Locate the cell with the specified text and output its [x, y] center coordinate. 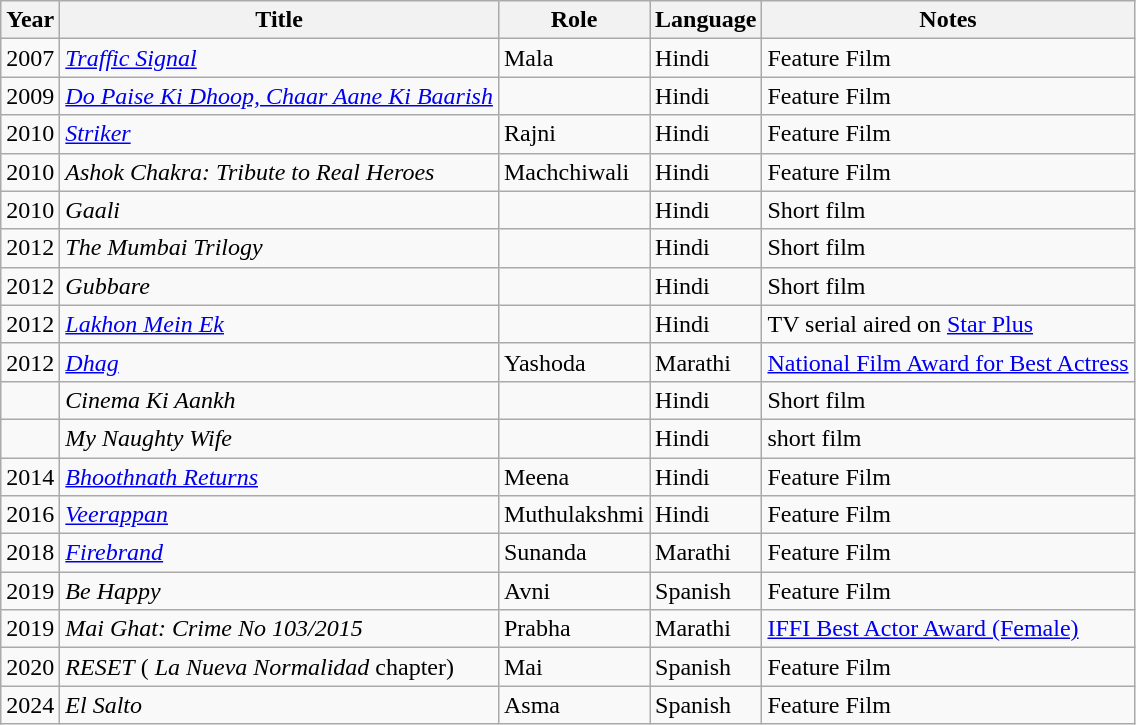
Year [30, 20]
Notes [948, 20]
Lakhon Mein Ek [280, 324]
Gaali [280, 210]
Do Paise Ki Dhoop, Chaar Aane Ki Baarish [280, 96]
2009 [30, 96]
Rajni [574, 134]
2007 [30, 58]
Ashok Chakra: Tribute to Real Heroes [280, 172]
Striker [280, 134]
2024 [30, 705]
Veerappan [280, 515]
Role [574, 20]
Muthulakshmi [574, 515]
2016 [30, 515]
My Naughty Wife [280, 438]
Gubbare [280, 286]
El Salto [280, 705]
RESET ( La Nueva Normalidad chapter) [280, 667]
The Mumbai Trilogy [280, 248]
Avni [574, 591]
Cinema Ki Aankh [280, 400]
Sunanda [574, 553]
Be Happy [280, 591]
2014 [30, 477]
Traffic Signal [280, 58]
National Film Award for Best Actress [948, 362]
short film [948, 438]
Asma [574, 705]
Mai [574, 667]
Machchiwali [574, 172]
2020 [30, 667]
Mala [574, 58]
Title [280, 20]
Language [706, 20]
Dhag [280, 362]
2018 [30, 553]
Mai Ghat: Crime No 103/2015 [280, 629]
Yashoda [574, 362]
Bhoothnath Returns [280, 477]
Firebrand [280, 553]
Prabha [574, 629]
Meena [574, 477]
IFFI Best Actor Award (Female) [948, 629]
TV serial aired on Star Plus [948, 324]
